Return the (X, Y) coordinate for the center point of the cell that contains the specified text.  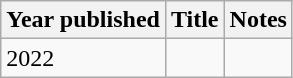
2022 (84, 58)
Notes (258, 20)
Title (194, 20)
Year published (84, 20)
